Find where the given text appears and provide that cell's center as (X, Y) coordinate. 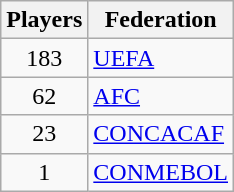
CONCACAF (161, 134)
183 (44, 58)
CONMEBOL (161, 172)
23 (44, 134)
AFC (161, 96)
62 (44, 96)
1 (44, 172)
Federation (161, 20)
Players (44, 20)
UEFA (161, 58)
